Scan for the cell matching the given text and deliver its [x, y] coordinate at center. 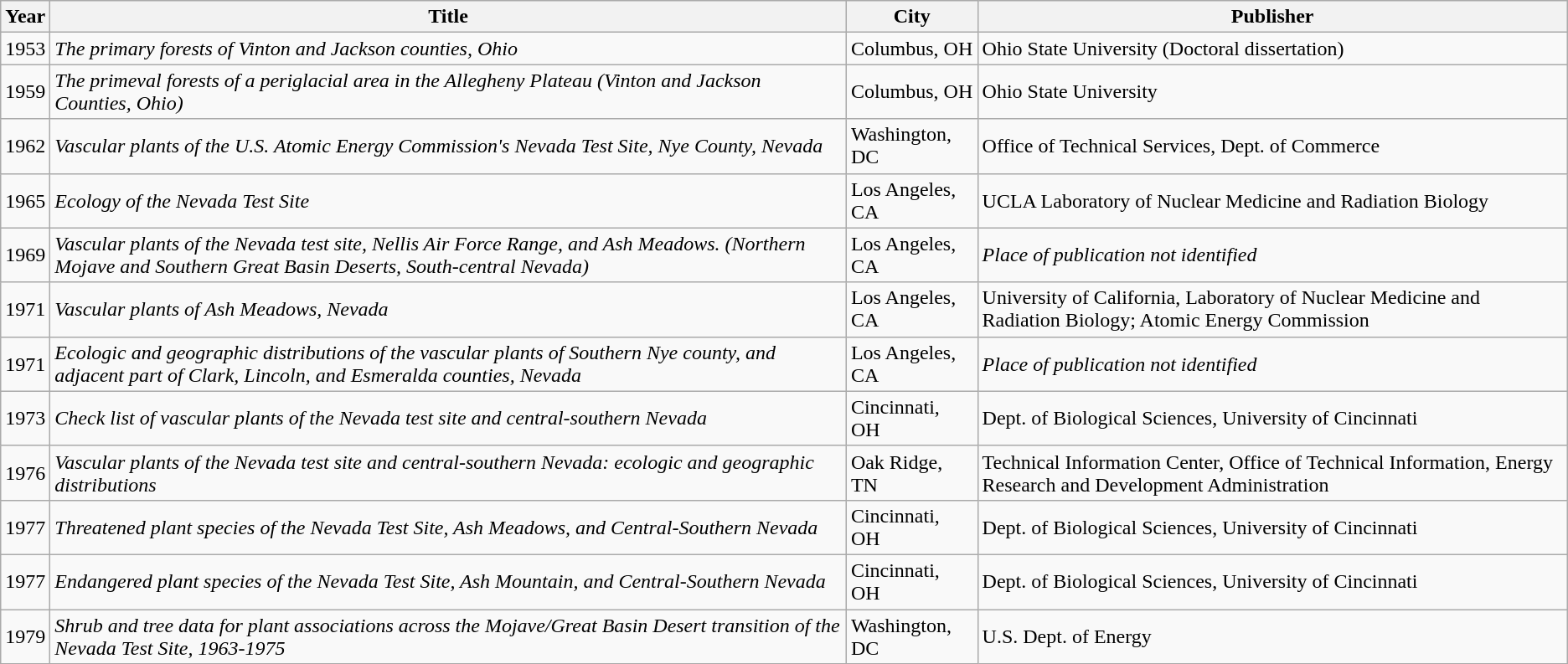
Check list of vascular plants of the Nevada test site and central-southern Nevada [449, 419]
City [911, 17]
University of California, Laboratory of Nuclear Medicine and Radiation Biology; Atomic Energy Commission [1272, 310]
1965 [25, 201]
1976 [25, 472]
Technical Information Center, Office of Technical Information, Energy Research and Development Administration [1272, 472]
The primeval forests of a periglacial area in the Allegheny Plateau (Vinton and Jackson Counties, Ohio) [449, 92]
Shrub and tree data for plant associations across the Mojave/Great Basin Desert transition of the Nevada Test Site, 1963-1975 [449, 636]
Ohio State University [1272, 92]
Ecology of the Nevada Test Site [449, 201]
Oak Ridge, TN [911, 472]
U.S. Dept. of Energy [1272, 636]
Vascular plants of Ash Meadows, Nevada [449, 310]
Threatened plant species of the Nevada Test Site, Ash Meadows, and Central-Southern Nevada [449, 528]
1969 [25, 255]
1973 [25, 419]
1962 [25, 146]
1953 [25, 49]
1979 [25, 636]
Year [25, 17]
The primary forests of Vinton and Jackson counties, Ohio [449, 49]
Vascular plants of the U.S. Atomic Energy Commission's Nevada Test Site, Nye County, Nevada [449, 146]
1959 [25, 92]
UCLA Laboratory of Nuclear Medicine and Radiation Biology [1272, 201]
Vascular plants of the Nevada test site and central-southern Nevada: ecologic and geographic distributions [449, 472]
Endangered plant species of the Nevada Test Site, Ash Mountain, and Central-Southern Nevada [449, 581]
Office of Technical Services, Dept. of Commerce [1272, 146]
Publisher [1272, 17]
Title [449, 17]
Ohio State University (Doctoral dissertation) [1272, 49]
